Locate the cell with the specified text and output its (X, Y) center coordinate. 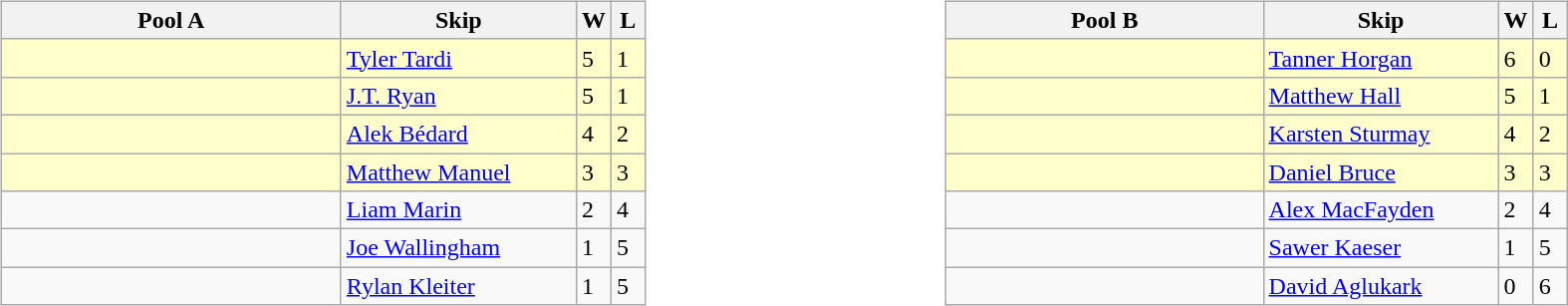
Tanner Horgan (1381, 58)
Rylan Kleiter (458, 286)
Karsten Sturmay (1381, 134)
Daniel Bruce (1381, 172)
Sawer Kaeser (1381, 248)
Joe Wallingham (458, 248)
Alek Bédard (458, 134)
J.T. Ryan (458, 96)
Matthew Hall (1381, 96)
Tyler Tardi (458, 58)
Alex MacFayden (1381, 210)
Pool A (171, 20)
Pool B (1104, 20)
Liam Marin (458, 210)
Matthew Manuel (458, 172)
David Aglukark (1381, 286)
